Find where the given text appears and provide that cell's center as (x, y) coordinate. 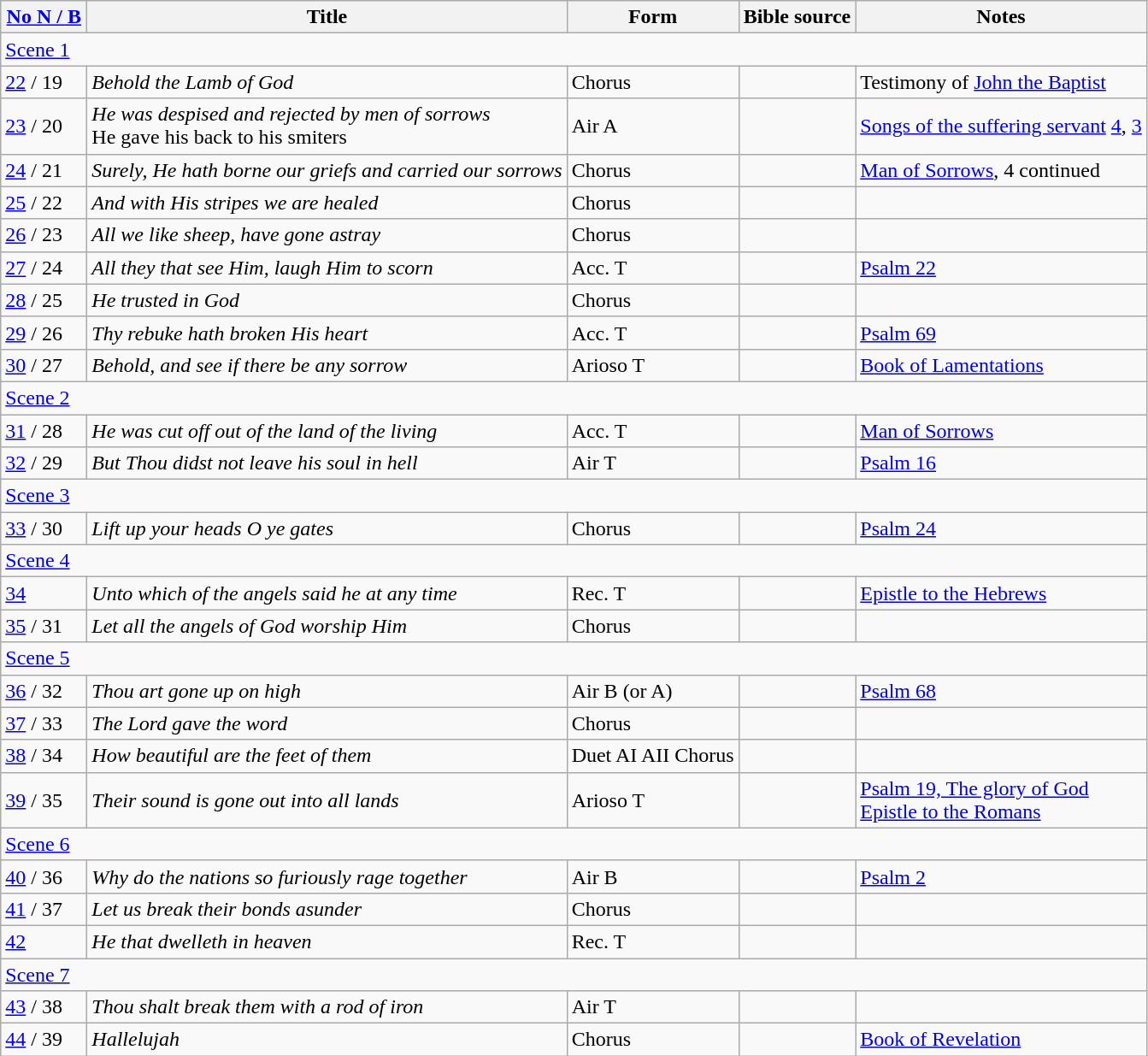
Title (327, 17)
Behold, and see if there be any sorrow (327, 365)
Psalm 69 (1002, 333)
31 / 28 (44, 430)
Book of Lamentations (1002, 365)
Psalm 68 (1002, 691)
Epistle to the Hebrews (1002, 593)
37 / 33 (44, 723)
All they that see Him, laugh Him to scorn (327, 268)
29 / 26 (44, 333)
Psalm 24 (1002, 528)
Scene 5 (574, 658)
Bible source (797, 17)
Man of Sorrows, 4 continued (1002, 170)
28 / 25 (44, 300)
But Thou didst not leave his soul in hell (327, 463)
He was cut off out of the land of the living (327, 430)
44 / 39 (44, 1040)
Psalm 19, The glory of God Epistle to the Romans (1002, 800)
30 / 27 (44, 365)
Scene 1 (574, 50)
24 / 21 (44, 170)
Surely, He hath borne our griefs and carried our sorrows (327, 170)
Scene 7 (574, 974)
27 / 24 (44, 268)
Duet AI AII Chorus (653, 756)
Scene 2 (574, 398)
Lift up your heads O ye gates (327, 528)
43 / 38 (44, 1007)
33 / 30 (44, 528)
Unto which of the angels said he at any time (327, 593)
25 / 22 (44, 203)
Thou art gone up on high (327, 691)
Air A (653, 127)
Notes (1002, 17)
32 / 29 (44, 463)
Behold the Lamb of God (327, 82)
Psalm 16 (1002, 463)
26 / 23 (44, 235)
Thou shalt break them with a rod of iron (327, 1007)
40 / 36 (44, 876)
Scene 4 (574, 561)
Psalm 22 (1002, 268)
Man of Sorrows (1002, 430)
23 / 20 (44, 127)
No N / B (44, 17)
39 / 35 (44, 800)
Air B (653, 876)
How beautiful are the feet of them (327, 756)
And with His stripes we are healed (327, 203)
He that dwelleth in heaven (327, 941)
36 / 32 (44, 691)
41 / 37 (44, 909)
34 (44, 593)
35 / 31 (44, 626)
Thy rebuke hath broken His heart (327, 333)
42 (44, 941)
Songs of the suffering servant 4, 3 (1002, 127)
Form (653, 17)
Their sound is gone out into all lands (327, 800)
Let all the angels of God worship Him (327, 626)
All we like sheep, have gone astray (327, 235)
The Lord gave the word (327, 723)
38 / 34 (44, 756)
Why do the nations so furiously rage together (327, 876)
Let us break their bonds asunder (327, 909)
Scene 3 (574, 496)
Air B (or A) (653, 691)
He trusted in God (327, 300)
Book of Revelation (1002, 1040)
Testimony of John the Baptist (1002, 82)
Hallelujah (327, 1040)
Psalm 2 (1002, 876)
22 / 19 (44, 82)
He was despised and rejected by men of sorrows He gave his back to his smiters (327, 127)
Scene 6 (574, 844)
